Capture the cell that displays the provided text and extract its (x, y) central coordinate. 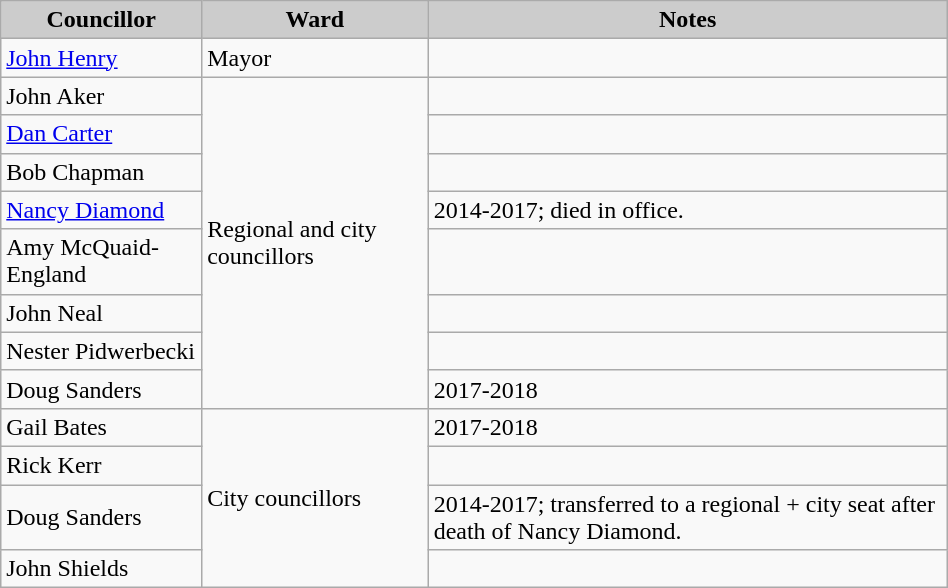
Gail Bates (102, 427)
John Aker (102, 96)
John Shields (102, 569)
Amy McQuaid-England (102, 262)
John Neal (102, 313)
Nester Pidwerbecki (102, 351)
2014-2017; transferred to a regional + city seat after death of Nancy Diamond. (688, 516)
Regional and city councillors (315, 243)
Mayor (315, 58)
Dan Carter (102, 134)
Ward (315, 20)
Notes (688, 20)
2014-2017; died in office. (688, 210)
Councillor (102, 20)
City councillors (315, 498)
Bob Chapman (102, 172)
John Henry (102, 58)
Rick Kerr (102, 465)
Nancy Diamond (102, 210)
